Identify which cell holds the provided text, then report its (x, y) central coordinate. 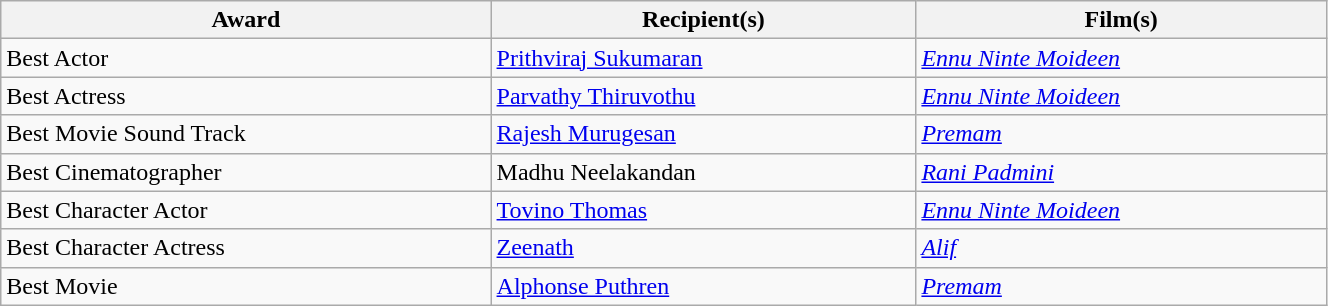
Parvathy Thiruvothu (704, 96)
Recipient(s) (704, 20)
Rani Padmini (1122, 172)
Film(s) (1122, 20)
Tovino Thomas (704, 210)
Best Actress (246, 96)
Award (246, 20)
Best Character Actor (246, 210)
Best Actor (246, 58)
Best Movie (246, 286)
Rajesh Murugesan (704, 134)
Madhu Neelakandan (704, 172)
Prithviraj Sukumaran (704, 58)
Alif (1122, 248)
Zeenath (704, 248)
Best Cinematographer (246, 172)
Alphonse Puthren (704, 286)
Best Character Actress (246, 248)
Best Movie Sound Track (246, 134)
